Return [x, y] of the center of cell containing provided text 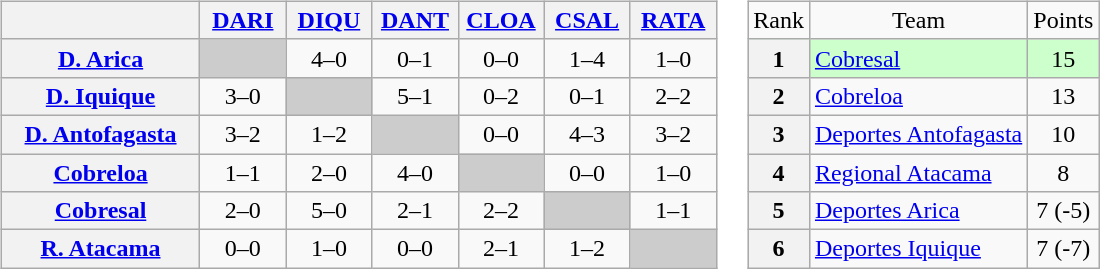
CSAL [587, 20]
5 [779, 211]
DANT [415, 20]
Regional Atacama [918, 173]
5–1 [415, 96]
Points [1064, 20]
1–4 [587, 58]
Deportes Arica [918, 211]
CLOA [501, 20]
Deportes Iquique [918, 249]
1 [779, 58]
15 [1064, 58]
RATA [673, 20]
7 (-7) [1064, 249]
DARI [243, 20]
D. Arica [100, 58]
3–0 [243, 96]
D. Antofagasta [100, 134]
10 [1064, 134]
2 [779, 96]
Deportes Antofagasta [918, 134]
R. Atacama [100, 249]
8 [1064, 173]
Rank [779, 20]
5–0 [329, 211]
3 [779, 134]
7 (-5) [1064, 211]
4–3 [587, 134]
0–2 [501, 96]
D. Iquique [100, 96]
4 [779, 173]
13 [1064, 96]
DIQU [329, 20]
Team [918, 20]
6 [779, 249]
